Capture the cell that displays the provided text and extract its [x, y] central coordinate. 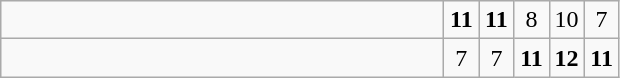
8 [532, 20]
10 [566, 20]
12 [566, 58]
